Search for the cell housing the specified text and yield its (x, y) center coordinate. 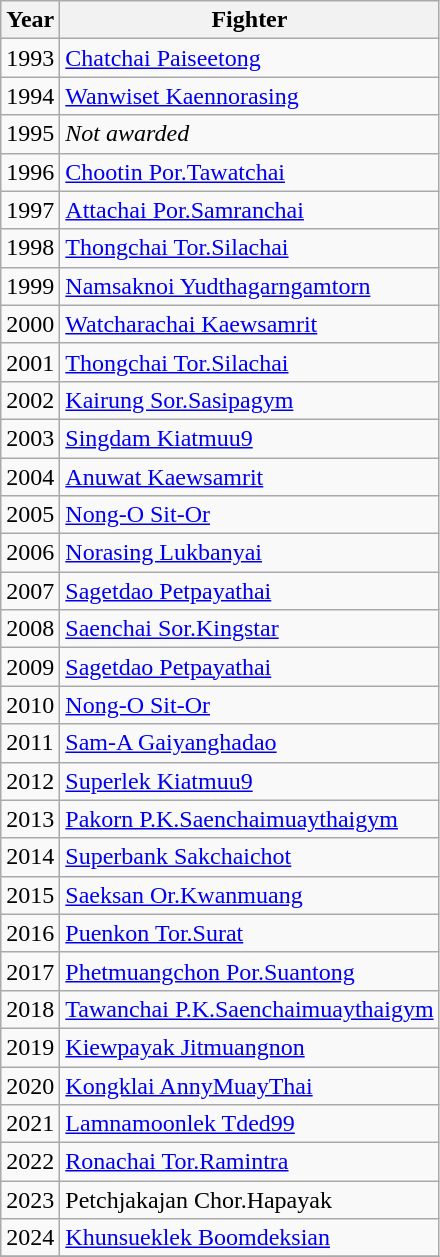
2022 (30, 1162)
1999 (30, 286)
Tawanchai P.K.Saenchaimuaythaigym (250, 1009)
Watcharachai Kaewsamrit (250, 324)
Ronachai Tor.Ramintra (250, 1162)
2023 (30, 1200)
Namsaknoi Yudthagarngamtorn (250, 286)
Superbank Sakchaichot (250, 857)
2003 (30, 438)
1996 (30, 172)
2001 (30, 362)
Kongklai AnnyMuayThai (250, 1085)
1995 (30, 134)
2016 (30, 933)
2015 (30, 895)
Not awarded (250, 134)
2000 (30, 324)
1994 (30, 96)
2011 (30, 743)
2006 (30, 553)
Kiewpayak Jitmuangnon (250, 1047)
Sam-A Gaiyanghadao (250, 743)
2005 (30, 515)
Chootin Por.Tawatchai (250, 172)
Khunsueklek Boomdeksian (250, 1238)
Kairung Sor.Sasipagym (250, 400)
Petchjakajan Chor.Hapayak (250, 1200)
Norasing Lukbanyai (250, 553)
1998 (30, 248)
Fighter (250, 20)
2017 (30, 971)
2013 (30, 819)
Year (30, 20)
Attachai Por.Samranchai (250, 210)
2021 (30, 1124)
Superlek Kiatmuu9 (250, 781)
2014 (30, 857)
Phetmuangchon Por.Suantong (250, 971)
2024 (30, 1238)
2012 (30, 781)
Wanwiset Kaennorasing (250, 96)
2018 (30, 1009)
Puenkon Tor.Surat (250, 933)
Pakorn P.K.Saenchaimuaythaigym (250, 819)
Anuwat Kaewsamrit (250, 477)
Singdam Kiatmuu9 (250, 438)
Saeksan Or.Kwanmuang (250, 895)
2007 (30, 591)
2009 (30, 667)
2020 (30, 1085)
Saenchai Sor.Kingstar (250, 629)
Chatchai Paiseetong (250, 58)
2004 (30, 477)
Lamnamoonlek Tded99 (250, 1124)
2008 (30, 629)
1997 (30, 210)
2019 (30, 1047)
2010 (30, 705)
2002 (30, 400)
1993 (30, 58)
